From the cell containing the given text, extract its center point as (X, Y) coordinate. 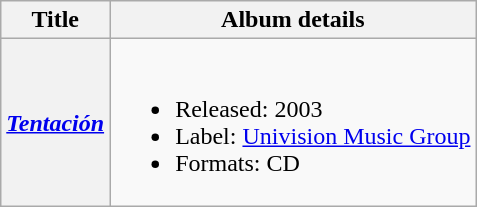
Tentación (56, 122)
Title (56, 20)
Released: 2003Label: Univision Music GroupFormats: CD (293, 122)
Album details (293, 20)
